For the text-containing cell, return its midpoint in (X, Y) coordinate format. 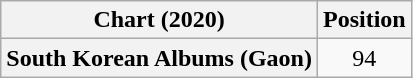
Chart (2020) (160, 20)
Position (364, 20)
94 (364, 58)
South Korean Albums (Gaon) (160, 58)
